Return [x, y] of the center of cell containing provided text 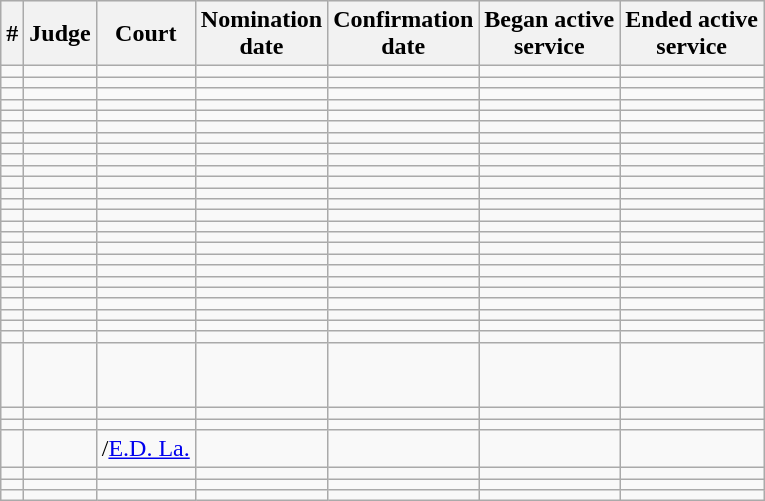
Began activeservice [550, 34]
Confirmationdate [404, 34]
# [12, 34]
Court [146, 34]
Ended activeservice [692, 34]
/E.D. La. [146, 449]
Judge [60, 34]
Nominationdate [261, 34]
